Detect which cell encompasses the target text, then output its (x, y) center coordinate. 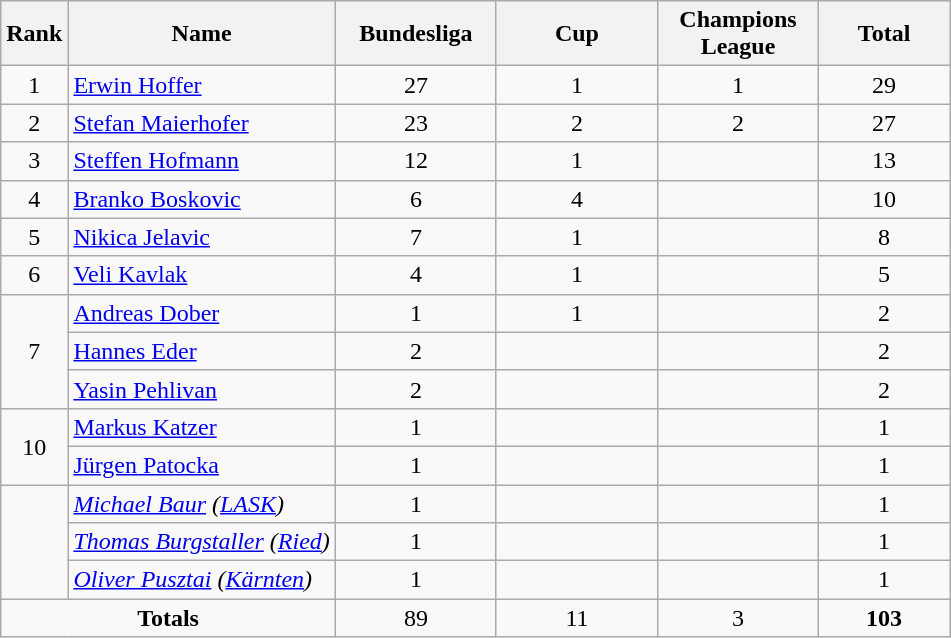
8 (884, 237)
Andreas Dober (202, 313)
Cup (576, 34)
Yasin Pehlivan (202, 389)
29 (884, 85)
103 (884, 618)
Name (202, 34)
89 (416, 618)
Nikica Jelavic (202, 237)
Total (884, 34)
Totals (168, 618)
Steffen Hofmann (202, 161)
Branko Boskovic (202, 199)
13 (884, 161)
Rank (34, 34)
Oliver Pusztai (Kärnten) (202, 580)
23 (416, 123)
Veli Kavlak (202, 275)
Michael Baur (LASK) (202, 503)
Hannes Eder (202, 351)
Erwin Hoffer (202, 85)
Thomas Burgstaller (Ried) (202, 542)
12 (416, 161)
Markus Katzer (202, 427)
11 (576, 618)
Champions League (738, 34)
Bundesliga (416, 34)
Stefan Maierhofer (202, 123)
Jürgen Patocka (202, 465)
